From the cell containing the given text, extract its center point as [X, Y] coordinate. 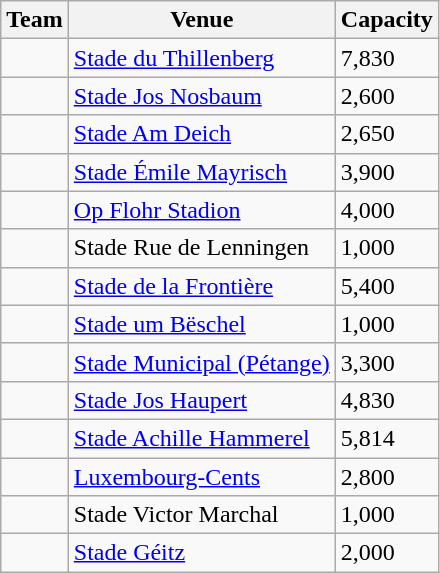
5,814 [386, 438]
Luxembourg-Cents [202, 477]
Venue [202, 20]
Stade Jos Nosbaum [202, 96]
Stade Émile Mayrisch [202, 172]
Op Flohr Stadion [202, 210]
Capacity [386, 20]
Stade Am Deich [202, 134]
Stade Achille Hammerel [202, 438]
4,000 [386, 210]
5,400 [386, 286]
Stade Jos Haupert [202, 400]
4,830 [386, 400]
Stade Rue de Lenningen [202, 248]
2,650 [386, 134]
Stade um Bëschel [202, 324]
2,600 [386, 96]
2,800 [386, 477]
Stade de la Frontière [202, 286]
Stade Municipal (Pétange) [202, 362]
2,000 [386, 553]
Stade Géitz [202, 553]
3,300 [386, 362]
Stade du Thillenberg [202, 58]
7,830 [386, 58]
3,900 [386, 172]
Team [35, 20]
Stade Victor Marchal [202, 515]
